Return the [x, y] coordinate for the center point of the cell that contains the specified text.  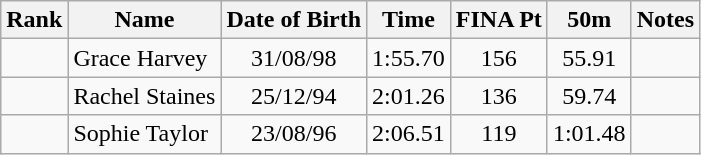
23/08/96 [294, 134]
136 [498, 96]
59.74 [589, 96]
Notes [665, 20]
Date of Birth [294, 20]
119 [498, 134]
Rank [34, 20]
Rachel Staines [144, 96]
25/12/94 [294, 96]
Name [144, 20]
1:55.70 [409, 58]
55.91 [589, 58]
FINA Pt [498, 20]
Time [409, 20]
1:01.48 [589, 134]
31/08/98 [294, 58]
2:06.51 [409, 134]
Sophie Taylor [144, 134]
50m [589, 20]
156 [498, 58]
Grace Harvey [144, 58]
2:01.26 [409, 96]
